Pinpoint the cell where the given text exists, returning its (x, y) midpoint coordinate. 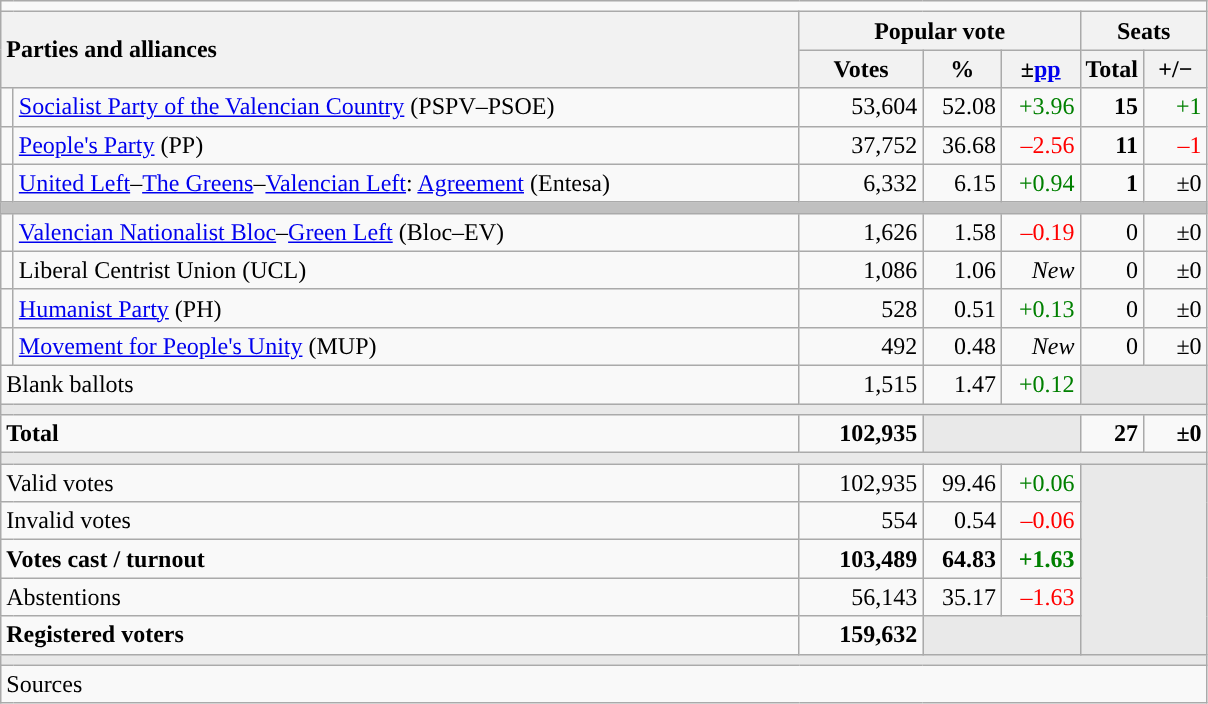
–0.06 (1040, 521)
±pp (1040, 69)
–1.63 (1040, 597)
15 (1112, 107)
+0.13 (1040, 308)
Votes cast / turnout (400, 559)
+/− (1176, 69)
492 (861, 346)
Movement for People's Unity (MUP) (406, 346)
56,143 (861, 597)
1 (1112, 183)
Registered voters (400, 635)
+0.94 (1040, 183)
+1.63 (1040, 559)
People's Party (PP) (406, 145)
36.68 (962, 145)
35.17 (962, 597)
+3.96 (1040, 107)
103,489 (861, 559)
99.46 (962, 483)
1.47 (962, 384)
6.15 (962, 183)
% (962, 69)
1,086 (861, 270)
159,632 (861, 635)
Valencian Nationalist Bloc–Green Left (Bloc–EV) (406, 232)
Sources (604, 684)
Abstentions (400, 597)
Blank ballots (400, 384)
–0.19 (1040, 232)
Humanist Party (PH) (406, 308)
6,332 (861, 183)
11 (1112, 145)
+1 (1176, 107)
1.06 (962, 270)
27 (1112, 434)
1,626 (861, 232)
Popular vote (940, 31)
64.83 (962, 559)
–2.56 (1040, 145)
Invalid votes (400, 521)
Valid votes (400, 483)
+0.12 (1040, 384)
554 (861, 521)
1,515 (861, 384)
37,752 (861, 145)
United Left–The Greens–Valencian Left: Agreement (Entesa) (406, 183)
528 (861, 308)
53,604 (861, 107)
Liberal Centrist Union (UCL) (406, 270)
–1 (1176, 145)
Socialist Party of the Valencian Country (PSPV–PSOE) (406, 107)
52.08 (962, 107)
Votes (861, 69)
0.54 (962, 521)
0.51 (962, 308)
0.48 (962, 346)
+0.06 (1040, 483)
1.58 (962, 232)
Parties and alliances (400, 50)
Seats (1144, 31)
